Search for the cell housing the specified text and yield its [x, y] center coordinate. 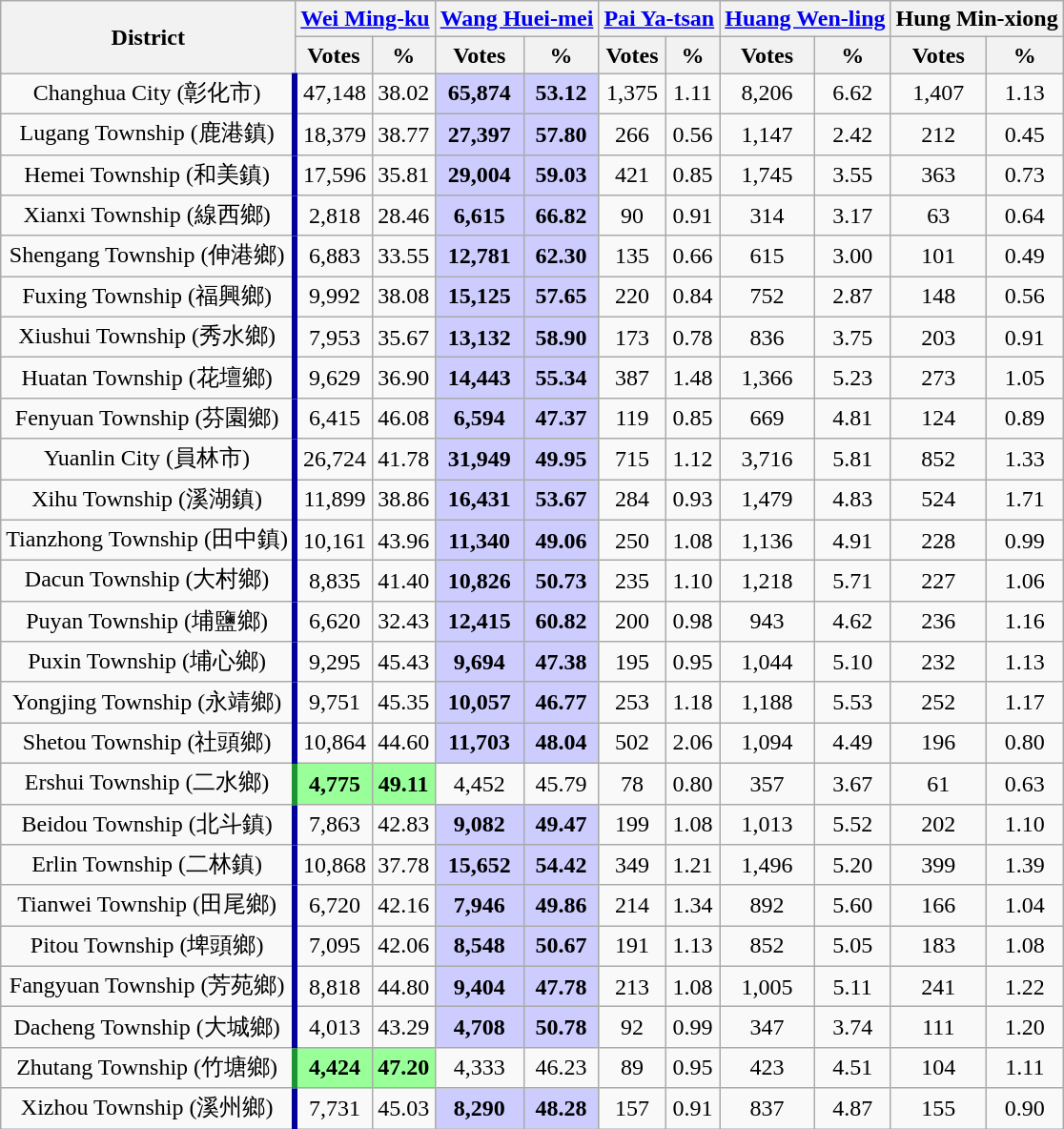
45.43 [403, 662]
5.71 [852, 582]
31,949 [479, 460]
38.08 [403, 298]
49.95 [561, 460]
18,379 [334, 133]
47,148 [334, 93]
49.11 [403, 784]
7,863 [334, 824]
Changhua City (彰化市) [149, 93]
26,724 [334, 460]
200 [632, 622]
1,188 [767, 702]
63 [938, 216]
29,004 [479, 175]
50.78 [561, 1028]
8,818 [334, 986]
46.23 [561, 1068]
Xizhou Township (溪州鄉) [149, 1108]
Fangyuan Township (芳苑鄉) [149, 986]
Shengang Township (伸港鄉) [149, 256]
Puyan Township (埔鹽鄉) [149, 622]
3,716 [767, 460]
111 [938, 1028]
47.78 [561, 986]
1.18 [692, 702]
1.34 [692, 906]
5.20 [852, 866]
4.87 [852, 1108]
1,218 [767, 582]
1.20 [1026, 1028]
Erlin Township (二林鎮) [149, 866]
357 [767, 784]
Puxin Township (埔心鄉) [149, 662]
669 [767, 418]
Ershui Township (二水鄉) [149, 784]
10,161 [334, 540]
9,295 [334, 662]
50.67 [561, 946]
0.64 [1026, 216]
92 [632, 1028]
6,615 [479, 216]
1,147 [767, 133]
60.82 [561, 622]
12,415 [479, 622]
3.55 [852, 175]
57.80 [561, 133]
Beidou Township (北斗鎮) [149, 824]
155 [938, 1108]
196 [938, 744]
4,775 [334, 784]
1,366 [767, 378]
57.65 [561, 298]
2.87 [852, 298]
49.06 [561, 540]
4.83 [852, 500]
5.05 [852, 946]
45.79 [561, 784]
119 [632, 418]
3.00 [852, 256]
17,596 [334, 175]
Hemei Township (和美鎮) [149, 175]
2.42 [852, 133]
166 [938, 906]
266 [632, 133]
1.04 [1026, 906]
Wang Huei-mei [517, 19]
199 [632, 824]
4.62 [852, 622]
1.39 [1026, 866]
89 [632, 1068]
Shetou Township (社頭鄉) [149, 744]
Yongjing Township (永靖鄉) [149, 702]
615 [767, 256]
38.86 [403, 500]
62.30 [561, 256]
3.75 [852, 338]
752 [767, 298]
9,751 [334, 702]
837 [767, 1108]
0.90 [1026, 1108]
5.10 [852, 662]
11,703 [479, 744]
892 [767, 906]
4.49 [852, 744]
46.08 [403, 418]
124 [938, 418]
1,407 [938, 93]
1,496 [767, 866]
42.16 [403, 906]
61 [938, 784]
273 [938, 378]
1.17 [1026, 702]
28.46 [403, 216]
65,874 [479, 93]
47.38 [561, 662]
1.21 [692, 866]
363 [938, 175]
59.03 [561, 175]
1.12 [692, 460]
Xianxi Township (線西鄉) [149, 216]
Xihu Township (溪湖鎮) [149, 500]
47.20 [403, 1068]
47.37 [561, 418]
12,781 [479, 256]
1,005 [767, 986]
5.60 [852, 906]
53.12 [561, 93]
6,415 [334, 418]
101 [938, 256]
10,868 [334, 866]
50.73 [561, 582]
38.02 [403, 93]
6,720 [334, 906]
7,946 [479, 906]
253 [632, 702]
Dacun Township (大村鄉) [149, 582]
1.05 [1026, 378]
1,013 [767, 824]
90 [632, 216]
0.98 [692, 622]
36.90 [403, 378]
7,953 [334, 338]
Hung Min-xiong [976, 19]
399 [938, 866]
44.60 [403, 744]
6.62 [852, 93]
2,818 [334, 216]
421 [632, 175]
9,992 [334, 298]
15,652 [479, 866]
284 [632, 500]
157 [632, 1108]
5.81 [852, 460]
Fenyuan Township (芬園鄉) [149, 418]
502 [632, 744]
2.06 [692, 744]
8,206 [767, 93]
104 [938, 1068]
27,397 [479, 133]
349 [632, 866]
250 [632, 540]
135 [632, 256]
0.66 [692, 256]
0.63 [1026, 784]
66.82 [561, 216]
0.73 [1026, 175]
45.03 [403, 1108]
Pai Ya-tsan [660, 19]
4,333 [479, 1068]
4,452 [479, 784]
1.71 [1026, 500]
1,136 [767, 540]
46.77 [561, 702]
0.78 [692, 338]
10,057 [479, 702]
387 [632, 378]
0.49 [1026, 256]
5.52 [852, 824]
5.53 [852, 702]
Yuanlin City (員林市) [149, 460]
Fuxing Township (福興鄉) [149, 298]
0.84 [692, 298]
235 [632, 582]
District [149, 37]
6,594 [479, 418]
54.42 [561, 866]
212 [938, 133]
4.81 [852, 418]
Zhutang Township (竹塘鄉) [149, 1068]
228 [938, 540]
16,431 [479, 500]
524 [938, 500]
53.67 [561, 500]
Wei Ming-ku [365, 19]
5.23 [852, 378]
14,443 [479, 378]
715 [632, 460]
314 [767, 216]
1.06 [1026, 582]
Lugang Township (鹿港鎮) [149, 133]
55.34 [561, 378]
0.45 [1026, 133]
148 [938, 298]
3.74 [852, 1028]
Xiushui Township (秀水鄉) [149, 338]
9,629 [334, 378]
10,864 [334, 744]
Pitou Township (埤頭鄉) [149, 946]
3.67 [852, 784]
49.47 [561, 824]
0.93 [692, 500]
10,826 [479, 582]
4,013 [334, 1028]
48.04 [561, 744]
11,899 [334, 500]
423 [767, 1068]
183 [938, 946]
7,095 [334, 946]
220 [632, 298]
8,835 [334, 582]
1.33 [1026, 460]
213 [632, 986]
1,044 [767, 662]
0.89 [1026, 418]
202 [938, 824]
347 [767, 1028]
214 [632, 906]
241 [938, 986]
1,479 [767, 500]
9,082 [479, 824]
42.83 [403, 824]
836 [767, 338]
48.28 [561, 1108]
1,094 [767, 744]
38.77 [403, 133]
15,125 [479, 298]
1,375 [632, 93]
195 [632, 662]
1.22 [1026, 986]
3.17 [852, 216]
227 [938, 582]
8,548 [479, 946]
Huang Wen-ling [805, 19]
943 [767, 622]
1.16 [1026, 622]
43.29 [403, 1028]
4,424 [334, 1068]
13,132 [479, 338]
49.86 [561, 906]
6,883 [334, 256]
11,340 [479, 540]
5.11 [852, 986]
7,731 [334, 1108]
4.91 [852, 540]
1.48 [692, 378]
9,404 [479, 986]
203 [938, 338]
58.90 [561, 338]
41.40 [403, 582]
Huatan Township (花壇鄉) [149, 378]
1,745 [767, 175]
Tianzhong Township (田中鎮) [149, 540]
33.55 [403, 256]
42.06 [403, 946]
37.78 [403, 866]
Dacheng Township (大城鄉) [149, 1028]
35.81 [403, 175]
8,290 [479, 1108]
173 [632, 338]
35.67 [403, 338]
Tianwei Township (田尾鄉) [149, 906]
44.80 [403, 986]
41.78 [403, 460]
9,694 [479, 662]
232 [938, 662]
32.43 [403, 622]
4.51 [852, 1068]
78 [632, 784]
236 [938, 622]
4,708 [479, 1028]
6,620 [334, 622]
45.35 [403, 702]
191 [632, 946]
252 [938, 702]
43.96 [403, 540]
